Provide the (x, y) coordinate of the cell's center where the given text is located.  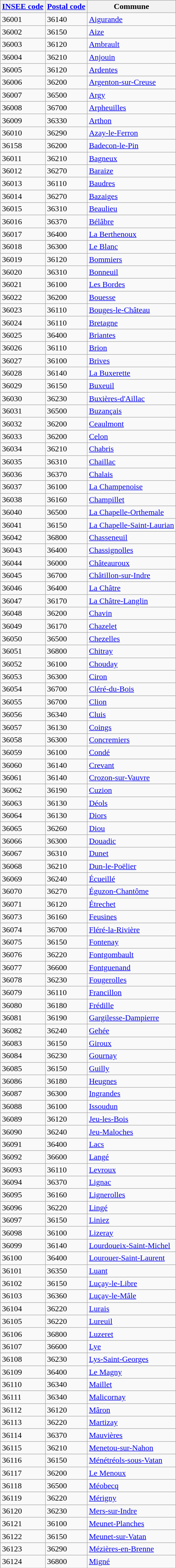
36020 (23, 272)
INSEE code (23, 7)
La Champenoise (132, 487)
36022 (23, 297)
36005 (23, 70)
Frédille (132, 1005)
Ceaulmont (132, 424)
36033 (23, 436)
36051 (23, 651)
36057 (23, 727)
36032 (23, 424)
36053 (23, 677)
36034 (23, 449)
Ménétréols-sous-Vatan (132, 1460)
Diou (132, 828)
36114 (23, 1435)
36000 (66, 563)
36078 (23, 980)
36066 (23, 841)
Beaulieu (132, 209)
Dunet (132, 854)
Fontguenand (132, 968)
36052 (23, 664)
Ambrault (132, 45)
Clion (132, 702)
36037 (23, 487)
Chaillac (132, 462)
36085 (23, 1068)
36068 (23, 866)
Mézières-en-Brenne (132, 1549)
36099 (23, 1245)
36091 (23, 1144)
36025 (23, 335)
Arpheuilles (132, 108)
Baraize (132, 171)
36101 (23, 1271)
36017 (23, 234)
36009 (23, 120)
Levroux (132, 1169)
Écueillé (132, 879)
Mérigny (132, 1498)
36103 (23, 1296)
La Châtre-Langlin (132, 601)
Gargilesse-Dampierre (132, 1018)
36026 (23, 348)
Mers-sur-Indre (132, 1511)
Lignerolles (132, 1195)
36055 (23, 702)
36077 (23, 968)
Menetou-sur-Nahon (132, 1448)
Ciron (132, 677)
Mauvières (132, 1435)
36102 (23, 1283)
Fontgombault (132, 955)
36330 (66, 120)
Cluis (132, 714)
36107 (23, 1346)
Aize (132, 32)
36084 (23, 1056)
Luzeret (132, 1334)
Lourdoueix-Saint-Michel (132, 1245)
36038 (23, 500)
Bretagne (132, 323)
Mâron (132, 1410)
36081 (23, 1018)
Chezelles (132, 639)
Lignac (132, 1182)
Jeu-les-Bois (132, 1119)
Luçay-le-Libre (132, 1283)
Aigurande (132, 19)
La Buxerette (132, 373)
Étrechet (132, 904)
36118 (23, 1486)
Ardentes (132, 70)
36093 (23, 1169)
Condé (132, 752)
36070 (23, 891)
36044 (23, 563)
36116 (23, 1460)
36003 (23, 45)
Lacs (132, 1144)
Éguzon-Chantôme (132, 891)
Anjouin (132, 57)
La Berthenoux (132, 234)
36031 (23, 411)
Lys-Saint-Georges (132, 1359)
36047 (23, 601)
Bonneuil (132, 272)
36067 (23, 854)
36019 (23, 259)
36094 (23, 1182)
Châteauroux (132, 563)
36041 (23, 525)
Feusines (132, 917)
Le Blanc (132, 247)
Cléré-du-Bois (132, 689)
36056 (23, 714)
Concremiers (132, 740)
36048 (23, 613)
Maillet (132, 1385)
36042 (23, 537)
Chitray (132, 651)
36087 (23, 1094)
Luçay-le-Mâle (132, 1296)
Giroux (132, 1043)
36158 (23, 145)
Fontenay (132, 942)
36062 (23, 790)
Briantes (132, 335)
36088 (23, 1106)
Buxières-d'Aillac (132, 399)
La Chapelle-Saint-Laurian (132, 525)
36082 (23, 1031)
36260 (66, 828)
36012 (23, 171)
Lye (132, 1346)
Badecon-le-Pin (132, 145)
36002 (23, 32)
Chalais (132, 474)
Francillon (132, 993)
Chassignolles (132, 550)
36016 (23, 222)
36001 (23, 19)
Bouges-le-Château (132, 310)
36089 (23, 1119)
36046 (23, 588)
Guilly (132, 1068)
36360 (66, 1296)
Arthon (132, 120)
36027 (23, 360)
36112 (23, 1410)
Bélâbre (132, 222)
36071 (23, 904)
36090 (23, 1132)
36043 (23, 550)
Baudres (132, 184)
36109 (23, 1372)
Buxeuil (132, 386)
Bagneux (132, 158)
36028 (23, 373)
36059 (23, 752)
Argy (132, 95)
36097 (23, 1220)
Liniez (132, 1220)
Lureuil (132, 1321)
Cuzion (132, 790)
La Châtre (132, 588)
Luant (132, 1271)
36083 (23, 1043)
36111 (23, 1397)
Brion (132, 348)
36004 (23, 57)
36029 (23, 386)
Langé (132, 1157)
36117 (23, 1473)
36119 (23, 1498)
36098 (23, 1233)
36104 (23, 1309)
36064 (23, 816)
Jeu-Maloches (132, 1132)
36115 (23, 1448)
Commune (132, 7)
36018 (23, 247)
36006 (23, 82)
36015 (23, 209)
Les Bordes (132, 285)
36050 (23, 639)
Gehée (132, 1031)
36058 (23, 740)
36013 (23, 184)
Martizay (132, 1423)
Gournay (132, 1056)
Issoudun (132, 1106)
36023 (23, 310)
36011 (23, 158)
36036 (23, 474)
36049 (23, 626)
Ingrandes (132, 1094)
Méobecq (132, 1486)
36060 (23, 765)
36123 (23, 1549)
36122 (23, 1536)
36014 (23, 196)
Chazelet (132, 626)
36010 (23, 133)
36008 (23, 108)
La Chapelle-Orthemale (132, 512)
Chouday (132, 664)
36069 (23, 879)
36065 (23, 828)
36030 (23, 399)
Dun-le-Poëlier (132, 866)
36063 (23, 803)
Bazaiges (132, 196)
Coings (132, 727)
Le Magny (132, 1372)
Malicornay (132, 1397)
Celon (132, 436)
Brives (132, 360)
36108 (23, 1359)
Buzançais (132, 411)
36007 (23, 95)
Diors (132, 816)
Meunet-sur-Vatan (132, 1536)
Postal code (66, 7)
Lourouer-Saint-Laurent (132, 1258)
36021 (23, 285)
Heugnes (132, 1081)
Bouesse (132, 297)
36350 (66, 1271)
Chasseneuil (132, 537)
Lingé (132, 1208)
36080 (23, 1005)
36073 (23, 917)
Chavin (132, 613)
Châtillon-sur-Indre (132, 576)
36086 (23, 1081)
Azay-le-Ferron (132, 133)
36045 (23, 576)
Chabris (132, 449)
Crevant (132, 765)
Champillet (132, 500)
Lizeray (132, 1233)
36054 (23, 689)
36121 (23, 1523)
Lurais (132, 1309)
Le Menoux (132, 1473)
36079 (23, 993)
Fougerolles (132, 980)
36124 (23, 1561)
36106 (23, 1334)
Argenton-sur-Creuse (132, 82)
Déols (132, 803)
Fléré-la-Rivière (132, 929)
Bommiers (132, 259)
36061 (23, 778)
Migné (132, 1561)
36095 (23, 1195)
36075 (23, 942)
36035 (23, 462)
Douadic (132, 841)
36113 (23, 1423)
Meunet-Planches (132, 1523)
36092 (23, 1157)
36105 (23, 1321)
36076 (23, 955)
36024 (23, 323)
36096 (23, 1208)
36040 (23, 512)
36074 (23, 929)
Crozon-sur-Vauvre (132, 778)
